Capture the cell that displays the provided text and extract its (X, Y) central coordinate. 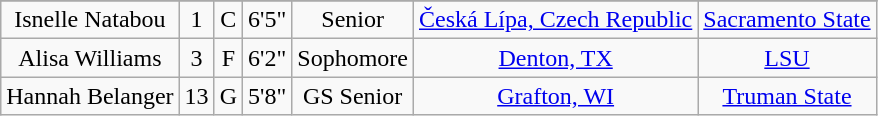
6'5" (268, 20)
13 (196, 96)
C (228, 20)
Alisa Williams (90, 58)
Hannah Belanger (90, 96)
Denton, TX (555, 58)
F (228, 58)
Česká Lípa, Czech Republic (555, 20)
Isnelle Natabou (90, 20)
GS Senior (353, 96)
6'2" (268, 58)
3 (196, 58)
5'8" (268, 96)
Sophomore (353, 58)
Truman State (787, 96)
Senior (353, 20)
G (228, 96)
Sacramento State (787, 20)
1 (196, 20)
Grafton, WI (555, 96)
LSU (787, 58)
